Pinpoint the cell where the given text exists, returning its [x, y] midpoint coordinate. 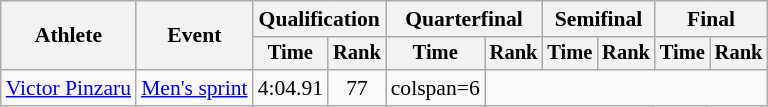
77 [357, 88]
Qualification [320, 19]
Semifinal [598, 19]
colspan=6 [436, 88]
Event [194, 36]
Quarterfinal [464, 19]
Final [711, 19]
Men's sprint [194, 88]
Victor Pinzaru [68, 88]
4:04.91 [290, 88]
Athlete [68, 36]
